Find where the given text appears and provide that cell's center as (x, y) coordinate. 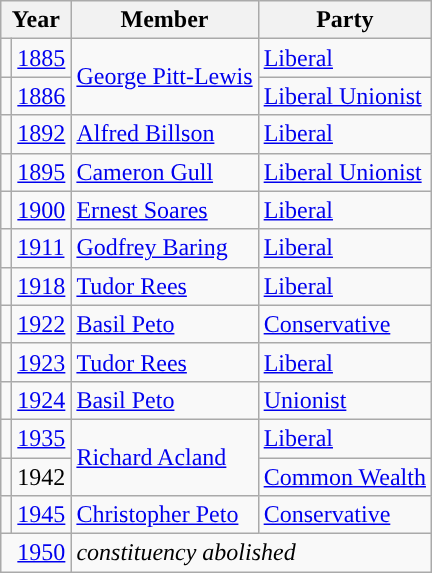
Christopher Peto (164, 515)
constituency abolished (252, 553)
Party (344, 20)
1945 (42, 515)
1922 (42, 324)
Richard Acland (164, 457)
Alfred Billson (164, 134)
1918 (42, 286)
1892 (42, 134)
Ernest Soares (164, 210)
1911 (42, 248)
1924 (42, 400)
Cameron Gull (164, 172)
1895 (42, 172)
1900 (42, 210)
1935 (42, 438)
Godfrey Baring (164, 248)
Year (36, 20)
1950 (36, 553)
Common Wealth (344, 477)
Unionist (344, 400)
1942 (42, 477)
George Pitt-Lewis (164, 77)
1886 (42, 96)
Member (164, 20)
1885 (42, 58)
1923 (42, 362)
